For the text-containing cell, return its midpoint in [X, Y] coordinate format. 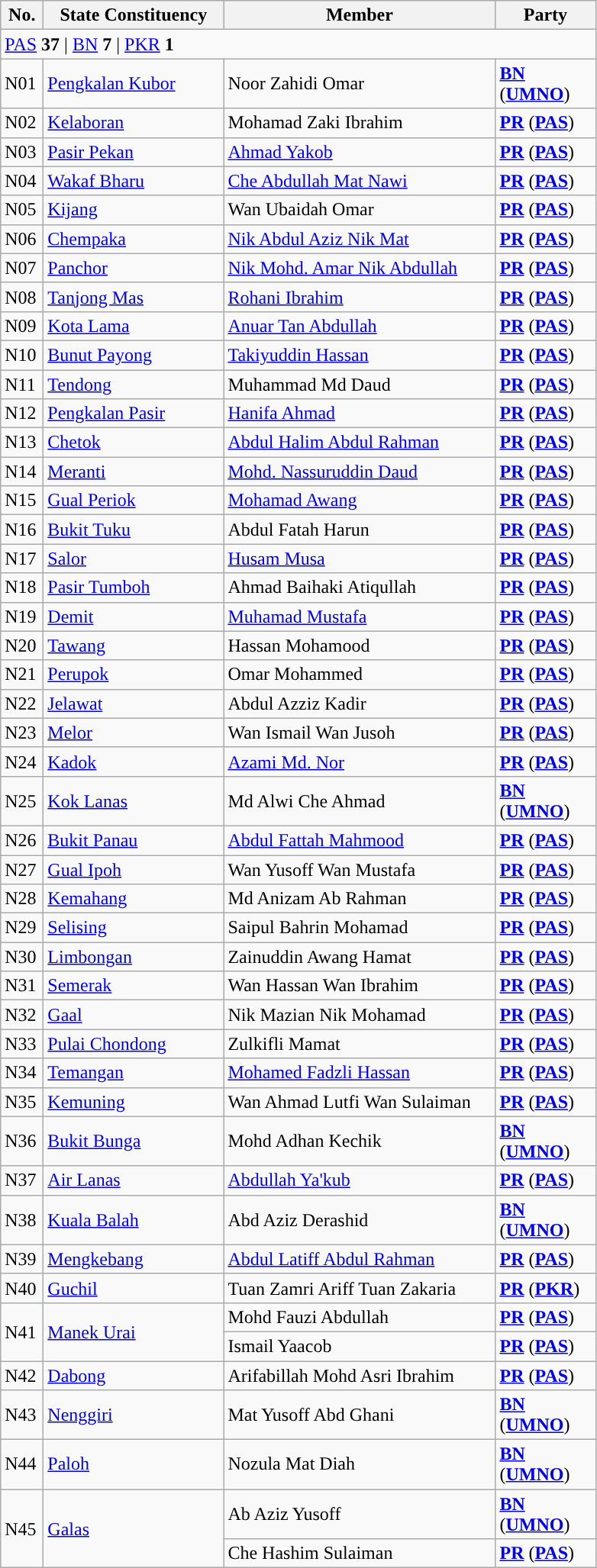
Demit [134, 617]
Hassan Mohamood [360, 646]
Nik Mohd. Amar Nik Abdullah [360, 268]
Hanifa Ahmad [360, 414]
N10 [22, 355]
N18 [22, 588]
Ismail Yaacob [360, 1346]
N26 [22, 840]
Perupok [134, 675]
Bukit Bunga [134, 1141]
Bukit Tuku [134, 530]
N36 [22, 1141]
PR (PKR) [545, 1288]
Mohamed Fadzli Hassan [360, 1073]
N07 [22, 268]
Kijang [134, 210]
Mohamad Awang [360, 501]
N22 [22, 704]
Pulai Chondong [134, 1044]
Party [545, 15]
Manek Urai [134, 1331]
N01 [22, 84]
N40 [22, 1288]
Chetok [134, 443]
Muhamad Mustafa [360, 617]
Member [360, 15]
N43 [22, 1415]
No. [22, 15]
Che Abdullah Mat Nawi [360, 181]
Panchor [134, 268]
N44 [22, 1465]
Rohani Ibrahim [360, 297]
Wan Ahmad Lutfi Wan Sulaiman [360, 1102]
Meranti [134, 472]
Gaal [134, 1015]
Arifabillah Mohd Asri Ibrahim [360, 1376]
N21 [22, 675]
Ahmad Baihaki Atiqullah [360, 588]
Tawang [134, 646]
Kok Lanas [134, 801]
Gual Ipoh [134, 869]
Zulkifli Mamat [360, 1044]
Guchil [134, 1288]
Abd Aziz Derashid [360, 1219]
N42 [22, 1376]
Pengkalan Pasir [134, 414]
N05 [22, 210]
N04 [22, 181]
N35 [22, 1102]
Abdul Azziz Kadir [360, 704]
N14 [22, 472]
N03 [22, 152]
Md Anizam Ab Rahman [360, 899]
Mengkebang [134, 1259]
Wan Ismail Wan Jusoh [360, 732]
Paloh [134, 1465]
Temangan [134, 1073]
Abdul Fatah Harun [360, 530]
Mohd Fauzi Abdullah [360, 1317]
N31 [22, 986]
Bunut Payong [134, 355]
Ab Aziz Yusoff [360, 1514]
Abdul Latiff Abdul Rahman [360, 1259]
N08 [22, 297]
Gual Periok [134, 501]
Takiyuddin Hassan [360, 355]
N17 [22, 559]
N41 [22, 1331]
Melor [134, 732]
N23 [22, 732]
Pengkalan Kubor [134, 84]
N33 [22, 1044]
Ahmad Yakob [360, 152]
Dabong [134, 1376]
Tendong [134, 384]
Bukit Panau [134, 840]
Omar Mohammed [360, 675]
N29 [22, 928]
Saipul Bahrin Mohamad [360, 928]
State Constituency [134, 15]
PAS 37 | BN 7 | PKR 1 [298, 44]
Anuar Tan Abdullah [360, 326]
N15 [22, 501]
Jelawat [134, 704]
Mohamad Zaki Ibrahim [360, 123]
N02 [22, 123]
Kemahang [134, 899]
N32 [22, 1015]
Selising [134, 928]
Pasir Tumboh [134, 588]
N34 [22, 1073]
Chempaka [134, 239]
Husam Musa [360, 559]
Tanjong Mas [134, 297]
Nik Mazian Nik Mohamad [360, 1015]
N19 [22, 617]
Md Alwi Che Ahmad [360, 801]
N06 [22, 239]
Zainuddin Awang Hamat [360, 957]
Semerak [134, 986]
N39 [22, 1259]
Kelaboran [134, 123]
N38 [22, 1219]
Che Hashim Sulaiman [360, 1554]
N09 [22, 326]
Abdul Fattah Mahmood [360, 840]
N28 [22, 899]
N27 [22, 869]
Nenggiri [134, 1415]
Kadok [134, 761]
Noor Zahidi Omar [360, 84]
Nozula Mat Diah [360, 1465]
Muhammad Md Daud [360, 384]
N25 [22, 801]
Abdul Halim Abdul Rahman [360, 443]
N45 [22, 1529]
Limbongan [134, 957]
Wan Yusoff Wan Mustafa [360, 869]
Wan Hassan Wan Ibrahim [360, 986]
Kemuning [134, 1102]
Galas [134, 1529]
Pasir Pekan [134, 152]
N16 [22, 530]
Abdullah Ya'kub [360, 1180]
Salor [134, 559]
Azami Md. Nor [360, 761]
N37 [22, 1180]
N12 [22, 414]
Nik Abdul Aziz Nik Mat [360, 239]
Mohd Adhan Kechik [360, 1141]
Mat Yusoff Abd Ghani [360, 1415]
Wakaf Bharu [134, 181]
N11 [22, 384]
Kota Lama [134, 326]
Mohd. Nassuruddin Daud [360, 472]
Air Lanas [134, 1180]
N20 [22, 646]
Kuala Balah [134, 1219]
N30 [22, 957]
N13 [22, 443]
N24 [22, 761]
Tuan Zamri Ariff Tuan Zakaria [360, 1288]
Wan Ubaidah Omar [360, 210]
